Capture the cell that displays the provided text and extract its [X, Y] central coordinate. 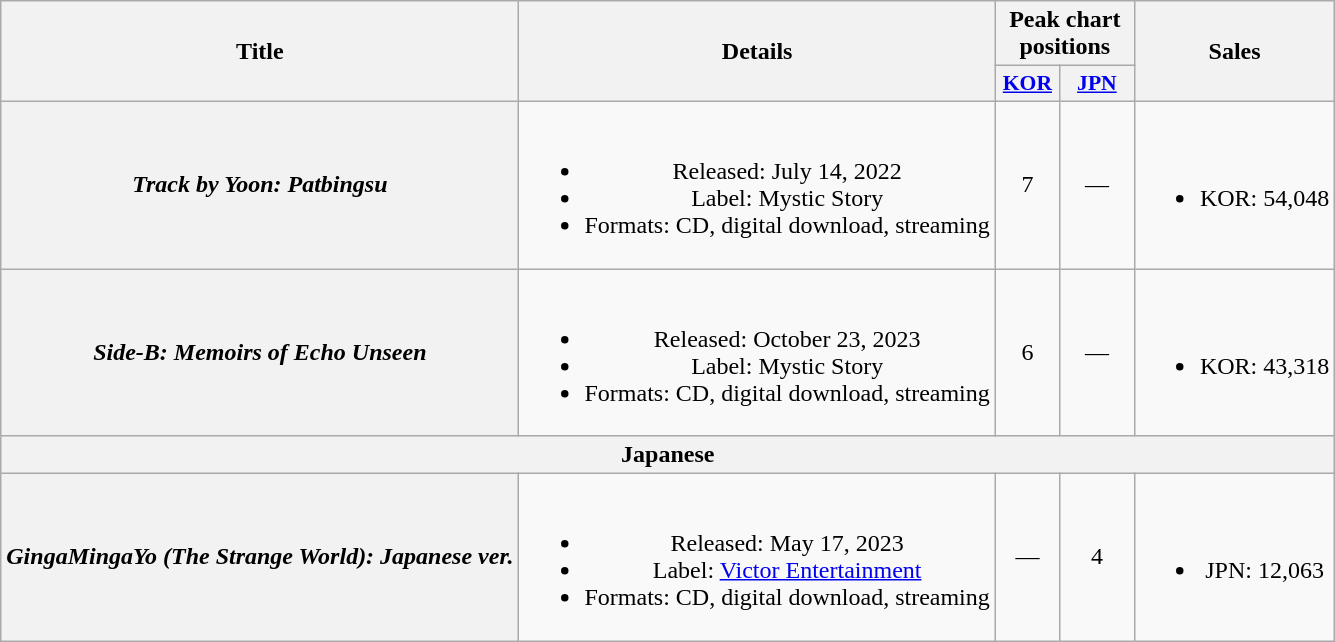
7 [1027, 184]
KOR: 54,048 [1234, 184]
GingaMingaYo (The Strange World): Japanese ver. [260, 558]
Side-B: Memoirs of Echo Unseen [260, 352]
Released: May 17, 2023Label: Victor EntertainmentFormats: CD, digital download, streaming [757, 558]
KOR: 43,318 [1234, 352]
Japanese [668, 455]
Details [757, 52]
Title [260, 52]
Released: July 14, 2022Label: Mystic StoryFormats: CD, digital download, streaming [757, 184]
JPN: 12,063 [1234, 558]
KOR [1027, 84]
4 [1096, 558]
Released: October 23, 2023Label: Mystic StoryFormats: CD, digital download, streaming [757, 352]
JPN [1096, 84]
Peak chartpositions [1064, 34]
6 [1027, 352]
Track by Yoon: Patbingsu [260, 184]
Sales [1234, 52]
